Provide the (x, y) coordinate of the cell's center where the given text is located.  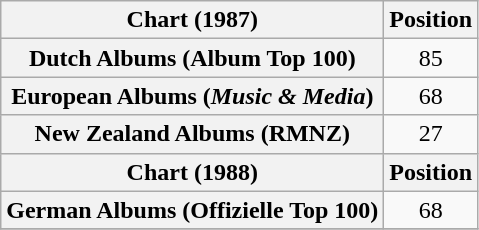
European Albums (Music & Media) (192, 96)
Dutch Albums (Album Top 100) (192, 58)
85 (431, 58)
German Albums (Offizielle Top 100) (192, 210)
Chart (1987) (192, 20)
27 (431, 134)
Chart (1988) (192, 172)
New Zealand Albums (RMNZ) (192, 134)
